Capture the cell that displays the provided text and extract its [x, y] central coordinate. 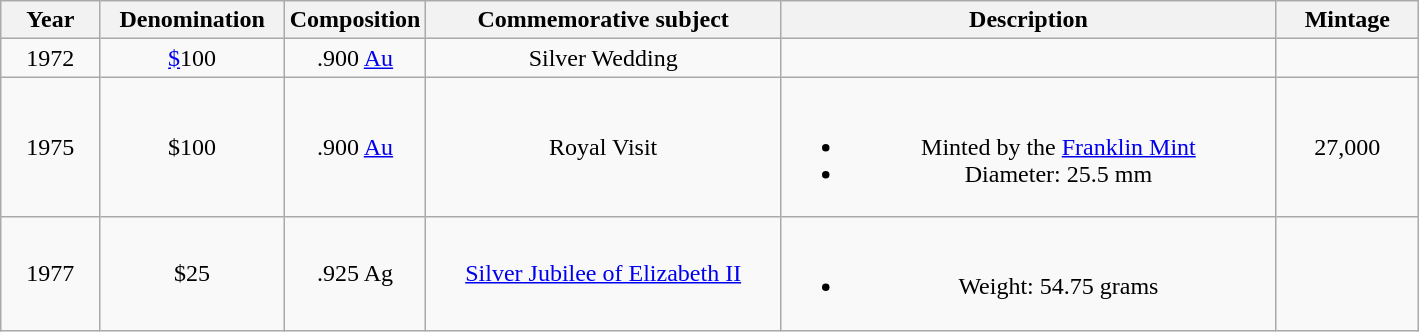
$25 [192, 274]
Royal Visit [603, 147]
Silver Wedding [603, 58]
Weight: 54.75 grams [1028, 274]
Commemorative subject [603, 20]
Denomination [192, 20]
.925 Ag [355, 274]
Description [1028, 20]
Year [50, 20]
Composition [355, 20]
Mintage [1347, 20]
Silver Jubilee of Elizabeth II [603, 274]
27,000 [1347, 147]
1975 [50, 147]
Minted by the Franklin MintDiameter: 25.5 mm [1028, 147]
1977 [50, 274]
1972 [50, 58]
